Capture the cell that displays the provided text and extract its [x, y] central coordinate. 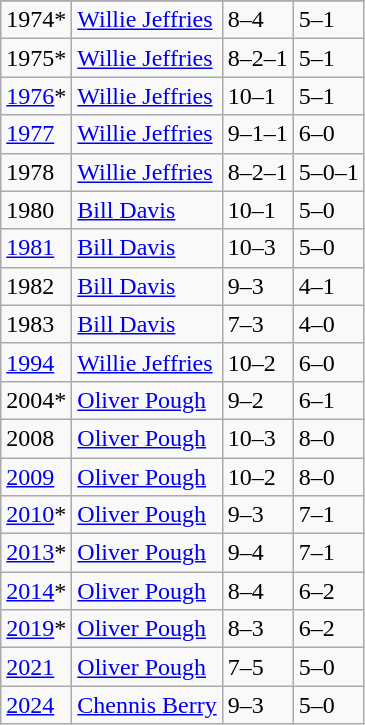
1978 [36, 172]
2013* [36, 553]
1977 [36, 134]
9–2 [258, 400]
8–3 [258, 629]
7–3 [258, 324]
2009 [36, 477]
Chennis Berry [147, 705]
1982 [36, 286]
2024 [36, 705]
2014* [36, 591]
2008 [36, 438]
1974* [36, 20]
1975* [36, 58]
6–1 [328, 400]
9–4 [258, 553]
1981 [36, 248]
5–0–1 [328, 172]
1994 [36, 362]
2004* [36, 400]
7–5 [258, 667]
1980 [36, 210]
4–1 [328, 286]
2021 [36, 667]
9–1–1 [258, 134]
2019* [36, 629]
1976* [36, 96]
1983 [36, 324]
2010* [36, 515]
4–0 [328, 324]
